Return the (x, y) coordinate for the center point of the cell that contains the specified text.  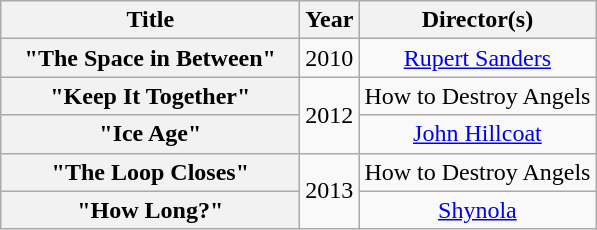
Shynola (478, 210)
Title (150, 20)
"The Space in Between" (150, 58)
John Hillcoat (478, 134)
Year (330, 20)
Rupert Sanders (478, 58)
"Ice Age" (150, 134)
2010 (330, 58)
2012 (330, 115)
2013 (330, 191)
"Keep It Together" (150, 96)
Director(s) (478, 20)
"The Loop Closes" (150, 172)
"How Long?" (150, 210)
